Locate the cell with the specified text and output its (X, Y) center coordinate. 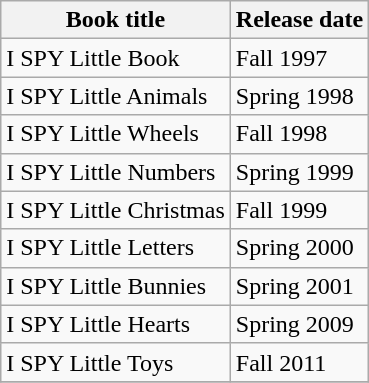
Fall 1999 (299, 210)
Spring 2000 (299, 248)
I SPY Little Animals (116, 96)
I SPY Little Christmas (116, 210)
Fall 1998 (299, 134)
Fall 1997 (299, 58)
I SPY Little Wheels (116, 134)
Release date (299, 20)
Spring 2001 (299, 286)
Fall 2011 (299, 362)
I SPY Little Hearts (116, 324)
Spring 2009 (299, 324)
I SPY Little Letters (116, 248)
I SPY Little Numbers (116, 172)
Book title (116, 20)
I SPY Little Toys (116, 362)
I SPY Little Bunnies (116, 286)
I SPY Little Book (116, 58)
Spring 1998 (299, 96)
Spring 1999 (299, 172)
